Locate the cell with the specified text and output its (X, Y) center coordinate. 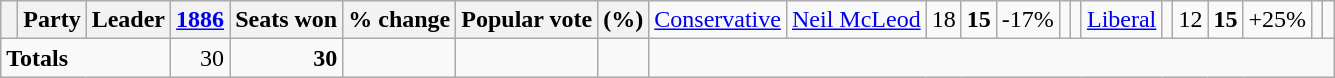
Neil McLeod (856, 20)
Seats won (286, 20)
18 (944, 20)
Conservative (718, 20)
Party (52, 20)
(%) (624, 20)
12 (1190, 20)
1886 (200, 20)
+25% (1278, 20)
Popular vote (527, 20)
Leader (128, 20)
Liberal (1121, 20)
% change (400, 20)
Totals (86, 58)
-17% (1028, 20)
